Scan for the cell matching the given text and deliver its [X, Y] coordinate at center. 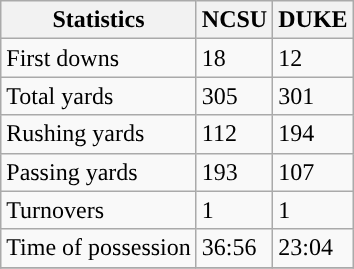
36:56 [234, 248]
Time of possession [99, 248]
12 [313, 58]
193 [234, 172]
23:04 [313, 248]
Rushing yards [99, 134]
First downs [99, 58]
Turnovers [99, 210]
112 [234, 134]
107 [313, 172]
Total yards [99, 96]
18 [234, 58]
DUKE [313, 20]
Passing yards [99, 172]
305 [234, 96]
194 [313, 134]
Statistics [99, 20]
NCSU [234, 20]
301 [313, 96]
